Find where the given text appears and provide that cell's center as [x, y] coordinate. 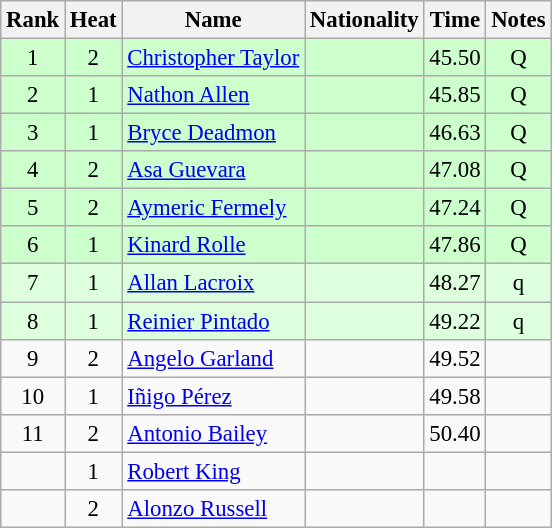
48.27 [455, 283]
Bryce Deadmon [214, 133]
Robert King [214, 471]
6 [33, 245]
3 [33, 133]
4 [33, 170]
Antonio Bailey [214, 433]
46.63 [455, 133]
Rank [33, 20]
Christopher Taylor [214, 58]
47.08 [455, 170]
Heat [94, 20]
Alonzo Russell [214, 509]
45.50 [455, 58]
Notes [518, 20]
50.40 [455, 433]
7 [33, 283]
Name [214, 20]
Time [455, 20]
47.86 [455, 245]
Nathon Allen [214, 95]
9 [33, 358]
49.58 [455, 396]
10 [33, 396]
Nationality [364, 20]
5 [33, 208]
Reinier Pintado [214, 321]
8 [33, 321]
Aymeric Fermely [214, 208]
49.52 [455, 358]
49.22 [455, 321]
11 [33, 433]
47.24 [455, 208]
Iñigo Pérez [214, 396]
Angelo Garland [214, 358]
Allan Lacroix [214, 283]
Kinard Rolle [214, 245]
Asa Guevara [214, 170]
45.85 [455, 95]
